Scan for the cell matching the given text and deliver its [X, Y] coordinate at center. 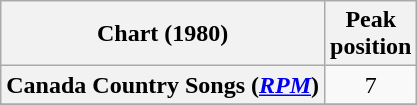
Peak position [371, 34]
7 [371, 85]
Canada Country Songs (RPM) [163, 85]
Chart (1980) [163, 34]
